Pinpoint the cell where the given text exists, returning its (X, Y) midpoint coordinate. 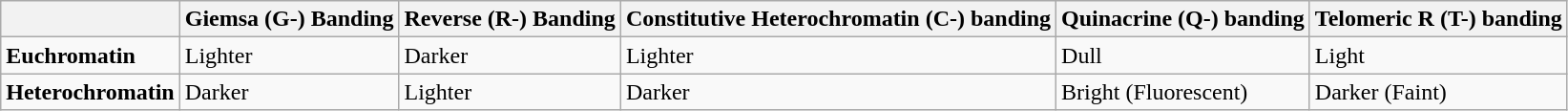
Constitutive Heterochromatin (C-) banding (838, 19)
Euchromatin (90, 55)
Telomeric R (T-) banding (1438, 19)
Light (1438, 55)
Quinacrine (Q-) banding (1183, 19)
Reverse (R-) Banding (510, 19)
Dull (1183, 55)
Bright (Fluorescent) (1183, 92)
Giemsa (G-) Banding (289, 19)
Darker (Faint) (1438, 92)
Heterochromatin (90, 92)
